Identify which cell holds the provided text, then report its [x, y] central coordinate. 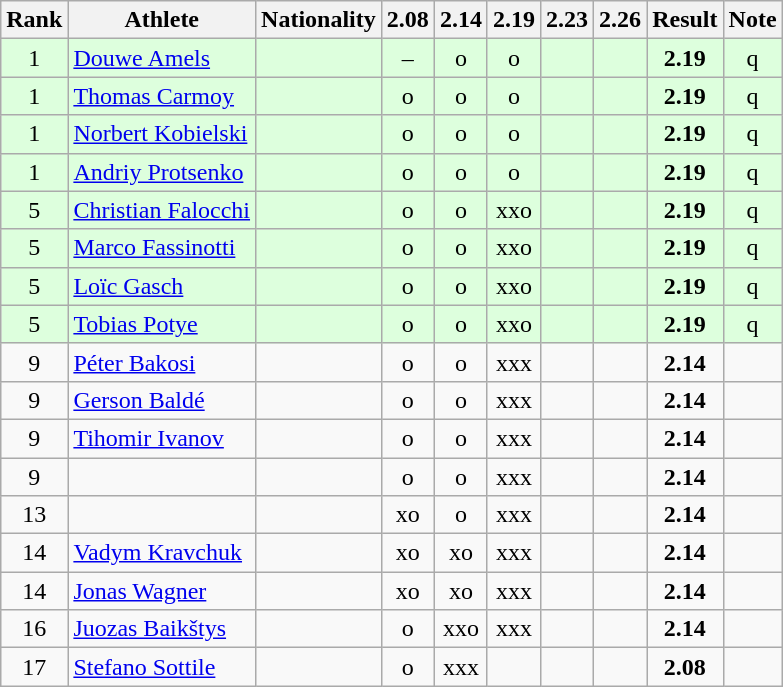
Nationality [319, 20]
Rank [34, 20]
16 [34, 629]
Norbert Kobielski [162, 134]
Athlete [162, 20]
Vadym Kravchuk [162, 553]
Loïc Gasch [162, 286]
Jonas Wagner [162, 591]
Marco Fassinotti [162, 248]
Result [685, 20]
Tihomir Ivanov [162, 438]
2.26 [620, 20]
2.23 [566, 20]
Thomas Carmoy [162, 96]
Andriy Protsenko [162, 172]
Christian Falocchi [162, 210]
Note [752, 20]
Douwe Amels [162, 58]
Péter Bakosi [162, 362]
– [408, 58]
17 [34, 667]
Tobias Potye [162, 324]
Juozas Baikštys [162, 629]
Stefano Sottile [162, 667]
Gerson Baldé [162, 400]
13 [34, 515]
